Scan for the cell matching the given text and deliver its [X, Y] coordinate at center. 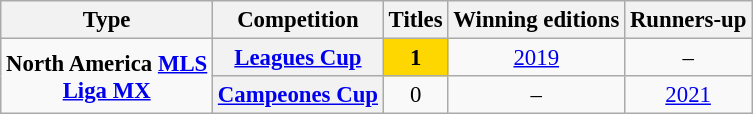
Winning editions [536, 20]
1 [416, 58]
Runners-up [688, 20]
0 [416, 95]
2019 [536, 58]
2021 [688, 95]
Titles [416, 20]
North America MLS Liga MX [107, 76]
Leagues Cup [298, 58]
Campeones Cup [298, 95]
Type [107, 20]
Competition [298, 20]
